From the cell containing the given text, extract its center point as (X, Y) coordinate. 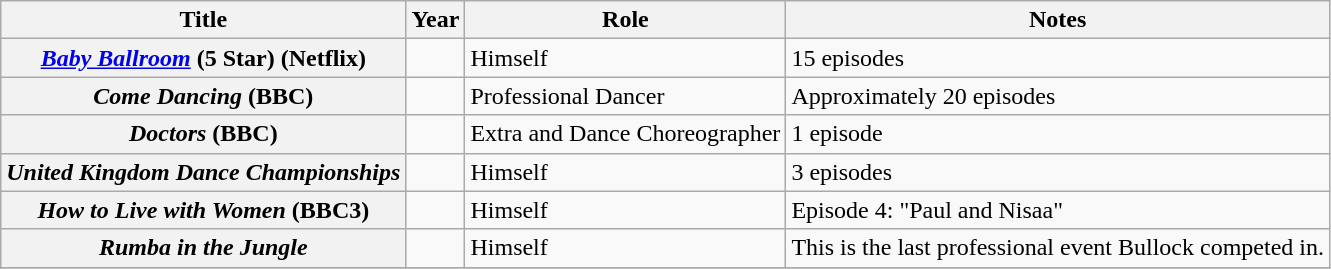
Notes (1058, 20)
Come Dancing (BBC) (204, 96)
Role (626, 20)
Approximately 20 episodes (1058, 96)
This is the last professional event Bullock competed in. (1058, 248)
Doctors (BBC) (204, 134)
Title (204, 20)
Year (436, 20)
Professional Dancer (626, 96)
3 episodes (1058, 172)
How to Live with Women (BBC3) (204, 210)
Episode 4: "Paul and Nisaa" (1058, 210)
1 episode (1058, 134)
United Kingdom Dance Championships (204, 172)
Extra and Dance Choreographer (626, 134)
15 episodes (1058, 58)
Baby Ballroom (5 Star) (Netflix) (204, 58)
Rumba in the Jungle (204, 248)
